Detect which cell encompasses the target text, then output its [X, Y] center coordinate. 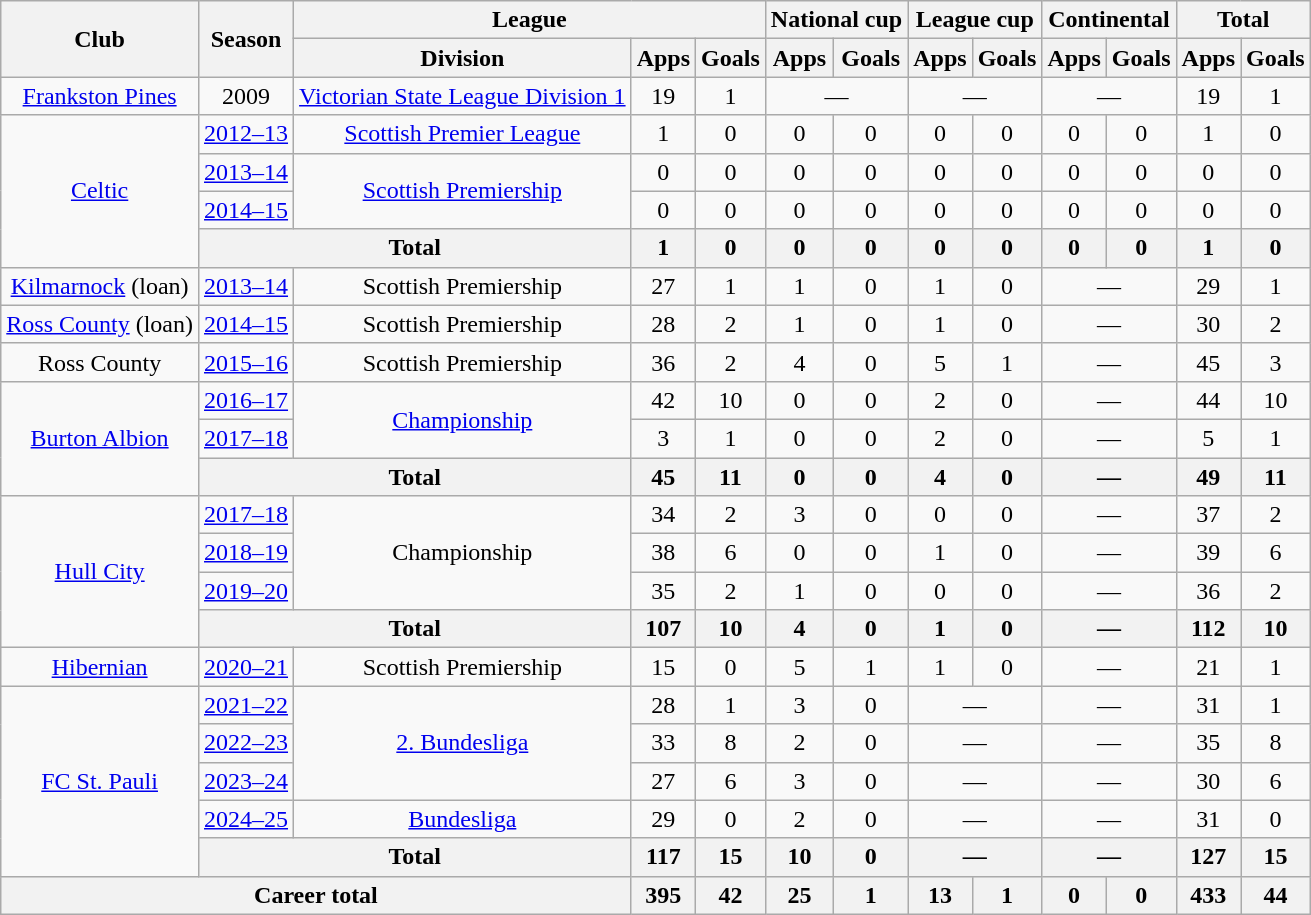
Ross County (loan) [100, 324]
25 [799, 895]
112 [1208, 629]
Victorian State League Division 1 [463, 96]
13 [940, 895]
FC St. Pauli [100, 781]
2. Bundesliga [463, 743]
2018–19 [246, 553]
National cup [836, 20]
2012–13 [246, 134]
League [530, 20]
38 [663, 553]
127 [1208, 857]
49 [1208, 477]
Celtic [100, 191]
Frankston Pines [100, 96]
Ross County [100, 362]
2022–23 [246, 743]
2020–21 [246, 667]
Season [246, 39]
Burton Albion [100, 438]
2015–16 [246, 362]
2009 [246, 96]
21 [1208, 667]
2023–24 [246, 781]
2024–25 [246, 819]
39 [1208, 553]
Continental [1109, 20]
Kilmarnock (loan) [100, 286]
Division [463, 58]
Bundesliga [463, 819]
117 [663, 857]
2019–20 [246, 591]
Club [100, 39]
2021–22 [246, 705]
Career total [316, 895]
Hibernian [100, 667]
34 [663, 515]
107 [663, 629]
395 [663, 895]
League cup [975, 20]
433 [1208, 895]
33 [663, 743]
Scottish Premier League [463, 134]
Hull City [100, 572]
37 [1208, 515]
2016–17 [246, 400]
